Return (X, Y) of the center of cell containing provided text 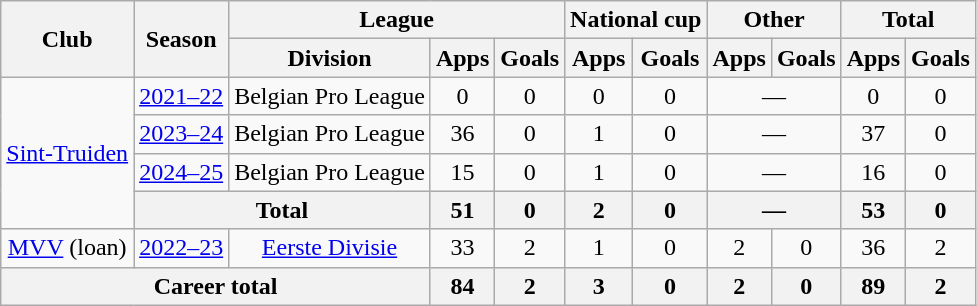
15 (462, 172)
51 (462, 210)
2023–24 (182, 134)
Division (330, 58)
53 (873, 210)
33 (462, 248)
Club (68, 39)
Sint-Truiden (68, 153)
Eerste Divisie (330, 248)
Other (774, 20)
2021–22 (182, 96)
89 (873, 286)
16 (873, 172)
Season (182, 39)
National cup (636, 20)
2024–25 (182, 172)
37 (873, 134)
84 (462, 286)
Career total (216, 286)
2022–23 (182, 248)
League (397, 20)
MVV (loan) (68, 248)
3 (599, 286)
